Return (X, Y) of the center of cell containing provided text 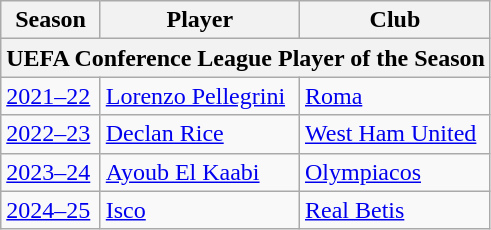
2024–25 (50, 210)
Declan Rice (200, 134)
Real Betis (394, 210)
2023–24 (50, 172)
Player (200, 20)
Ayoub El Kaabi (200, 172)
Season (50, 20)
West Ham United (394, 134)
Lorenzo Pellegrini (200, 96)
Olympiacos (394, 172)
UEFA Conference League Player of the Season (246, 58)
2021–22 (50, 96)
Roma (394, 96)
Isco (200, 210)
2022–23 (50, 134)
Club (394, 20)
